Provide the (X, Y) coordinate of the cell's center where the given text is located.  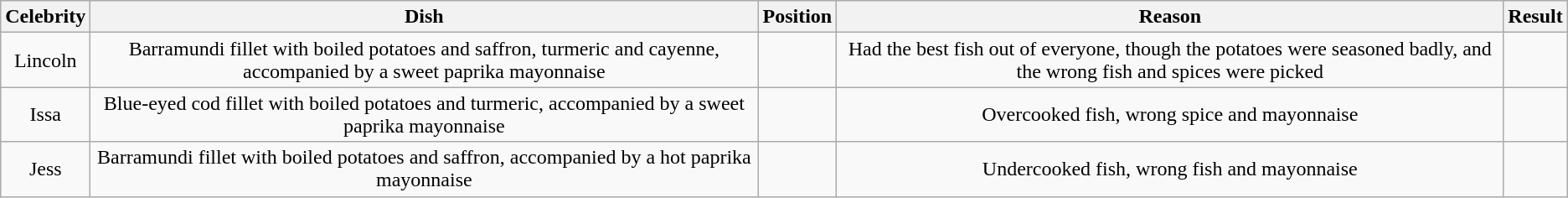
Dish (424, 17)
Result (1535, 17)
Undercooked fish, wrong fish and mayonnaise (1170, 169)
Barramundi fillet with boiled potatoes and saffron, accompanied by a hot paprika mayonnaise (424, 169)
Issa (45, 114)
Jess (45, 169)
Blue-eyed cod fillet with boiled potatoes and turmeric, accompanied by a sweet paprika mayonnaise (424, 114)
Celebrity (45, 17)
Lincoln (45, 60)
Overcooked fish, wrong spice and mayonnaise (1170, 114)
Reason (1170, 17)
Had the best fish out of everyone, though the potatoes were seasoned badly, and the wrong fish and spices were picked (1170, 60)
Position (797, 17)
Barramundi fillet with boiled potatoes and saffron, turmeric and cayenne, accompanied by a sweet paprika mayonnaise (424, 60)
